Search for the cell housing the specified text and yield its (x, y) center coordinate. 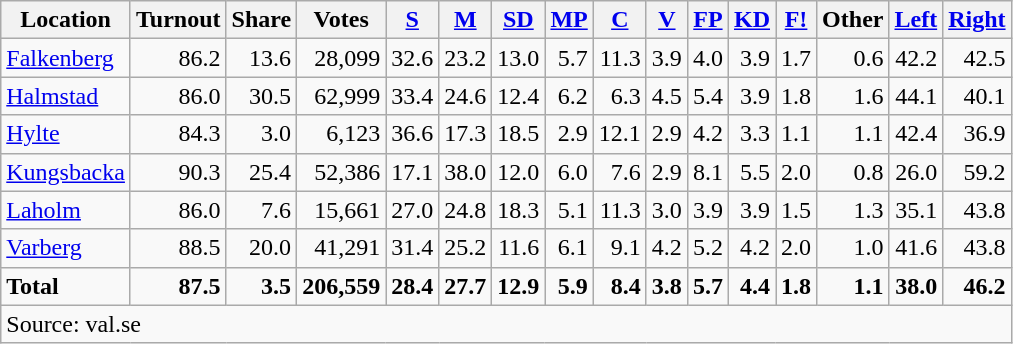
36.9 (977, 134)
13.6 (262, 58)
6.1 (569, 248)
Halmstad (66, 96)
52,386 (342, 172)
25.4 (262, 172)
3.8 (666, 286)
Laholm (66, 210)
27.7 (466, 286)
Turnout (178, 20)
6.3 (620, 96)
1.0 (853, 248)
44.1 (916, 96)
Source: val.se (506, 324)
17.1 (412, 172)
36.6 (412, 134)
1.3 (853, 210)
9.1 (620, 248)
27.0 (412, 210)
33.4 (412, 96)
Falkenberg (66, 58)
5.4 (708, 96)
1.7 (796, 58)
8.1 (708, 172)
23.2 (466, 58)
84.3 (178, 134)
6.2 (569, 96)
F! (796, 20)
Hylte (66, 134)
V (666, 20)
46.2 (977, 286)
1.6 (853, 96)
6,123 (342, 134)
20.0 (262, 248)
206,559 (342, 286)
FP (708, 20)
18.3 (518, 210)
3.5 (262, 286)
Votes (342, 20)
41,291 (342, 248)
Share (262, 20)
12.4 (518, 96)
11.6 (518, 248)
31.4 (412, 248)
24.8 (466, 210)
Right (977, 20)
5.5 (752, 172)
C (620, 20)
42.2 (916, 58)
5.1 (569, 210)
28.4 (412, 286)
12.9 (518, 286)
17.3 (466, 134)
28,099 (342, 58)
MP (569, 20)
42.4 (916, 134)
41.6 (916, 248)
25.2 (466, 248)
24.6 (466, 96)
Other (853, 20)
SD (518, 20)
0.6 (853, 58)
32.6 (412, 58)
Left (916, 20)
26.0 (916, 172)
0.8 (853, 172)
18.5 (518, 134)
40.1 (977, 96)
88.5 (178, 248)
Location (66, 20)
42.5 (977, 58)
62,999 (342, 96)
5.2 (708, 248)
4.0 (708, 58)
Varberg (66, 248)
15,661 (342, 210)
12.1 (620, 134)
M (466, 20)
90.3 (178, 172)
4.4 (752, 286)
4.5 (666, 96)
13.0 (518, 58)
8.4 (620, 286)
S (412, 20)
1.5 (796, 210)
87.5 (178, 286)
12.0 (518, 172)
3.3 (752, 134)
35.1 (916, 210)
30.5 (262, 96)
Kungsbacka (66, 172)
KD (752, 20)
59.2 (977, 172)
Total (66, 286)
6.0 (569, 172)
86.2 (178, 58)
5.9 (569, 286)
